Find where the given text appears and provide that cell's center as [x, y] coordinate. 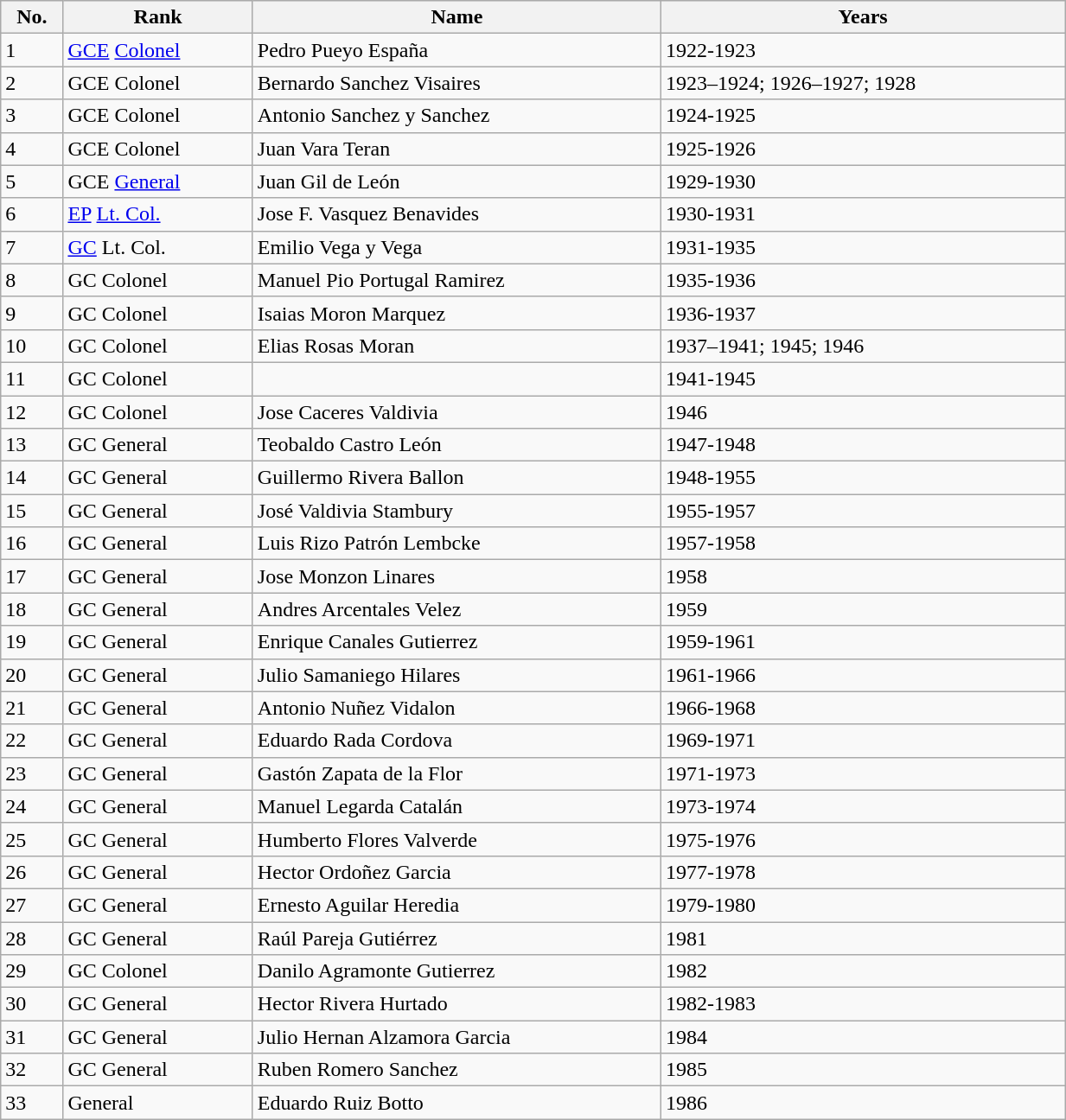
6 [32, 214]
GCE General [157, 181]
23 [32, 773]
1986 [863, 1103]
9 [32, 313]
1985 [863, 1070]
Rank [157, 17]
Julio Samaniego Hilares [456, 675]
8 [32, 280]
5 [32, 181]
Jose Caceres Valdivia [456, 412]
Raúl Pareja Gutiérrez [456, 938]
1948-1955 [863, 478]
22 [32, 741]
27 [32, 905]
3 [32, 116]
1935-1936 [863, 280]
Juan Gil de León [456, 181]
1922-1923 [863, 50]
Luis Rizo Patrón Lembcke [456, 544]
26 [32, 872]
1975-1976 [863, 839]
1971-1973 [863, 773]
Isaias Moron Marquez [456, 313]
Elias Rosas Moran [456, 346]
20 [32, 675]
1979-1980 [863, 905]
18 [32, 609]
1984 [863, 1037]
13 [32, 445]
1958 [863, 576]
1947-1948 [863, 445]
Gastón Zapata de la Flor [456, 773]
7 [32, 247]
GC Lt. Col. [157, 247]
Years [863, 17]
José Valdivia Stambury [456, 511]
21 [32, 708]
1929-1930 [863, 181]
24 [32, 806]
Hector Rivera Hurtado [456, 1004]
32 [32, 1070]
Guillermo Rivera Ballon [456, 478]
1941-1945 [863, 379]
Pedro Pueyo España [456, 50]
1982 [863, 971]
Name [456, 17]
Julio Hernan Alzamora Garcia [456, 1037]
Bernardo Sanchez Visaires [456, 83]
19 [32, 642]
1 [32, 50]
No. [32, 17]
30 [32, 1004]
1969-1971 [863, 741]
10 [32, 346]
14 [32, 478]
Juan Vara Teran [456, 149]
Manuel Pio Portugal Ramirez [456, 280]
1959-1961 [863, 642]
1923–1924; 1926–1927; 1928 [863, 83]
Danilo Agramonte Gutierrez [456, 971]
1982-1983 [863, 1004]
31 [32, 1037]
4 [32, 149]
Eduardo Rada Cordova [456, 741]
12 [32, 412]
1973-1974 [863, 806]
Hector Ordoñez Garcia [456, 872]
1924-1925 [863, 116]
Antonio Sanchez y Sanchez [456, 116]
Emilio Vega y Vega [456, 247]
25 [32, 839]
Enrique Canales Gutierrez [456, 642]
28 [32, 938]
15 [32, 511]
1937–1941; 1945; 1946 [863, 346]
1946 [863, 412]
General [157, 1103]
1957-1958 [863, 544]
1981 [863, 938]
1966-1968 [863, 708]
Ernesto Aguilar Heredia [456, 905]
Ruben Romero Sanchez [456, 1070]
Eduardo Ruiz Botto [456, 1103]
Jose F. Vasquez Benavides [456, 214]
1925-1926 [863, 149]
1930-1931 [863, 214]
16 [32, 544]
17 [32, 576]
Manuel Legarda Catalán [456, 806]
Jose Monzon Linares [456, 576]
Humberto Flores Valverde [456, 839]
1959 [863, 609]
Andres Arcentales Velez [456, 609]
1936-1937 [863, 313]
1931-1935 [863, 247]
1955-1957 [863, 511]
11 [32, 379]
2 [32, 83]
29 [32, 971]
1961-1966 [863, 675]
Teobaldo Castro León [456, 445]
1977-1978 [863, 872]
Antonio Nuñez Vidalon [456, 708]
33 [32, 1103]
EP Lt. Col. [157, 214]
